From the cell containing the given text, extract its center point as [X, Y] coordinate. 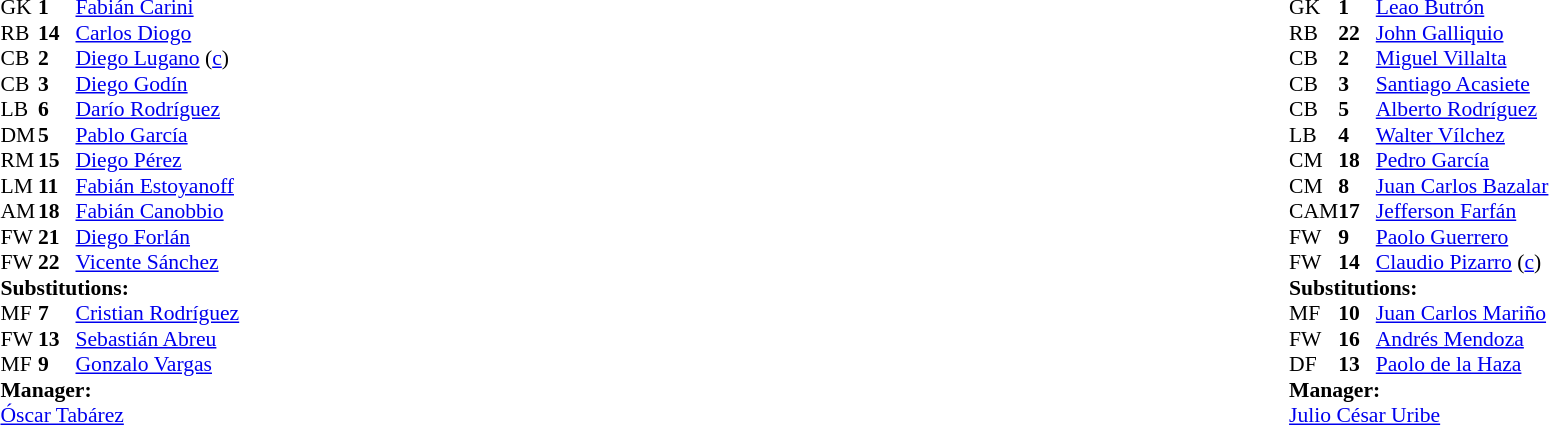
Diego Godín [158, 84]
Pedro García [1462, 161]
DF [1314, 365]
Cristian Rodríguez [158, 313]
8 [1357, 186]
17 [1357, 211]
15 [57, 161]
7 [57, 313]
Diego Forlán [158, 237]
Walter Vílchez [1462, 135]
4 [1357, 135]
Diego Lugano (c) [158, 59]
Fabián Estoyanoff [158, 186]
Sebastián Abreu [158, 339]
CAM [1314, 211]
Andrés Mendoza [1462, 339]
Juan Carlos Bazalar [1462, 186]
Santiago Acasiete [1462, 84]
Carlos Diogo [158, 33]
Claudio Pizarro (c) [1462, 263]
Alberto Rodríguez [1462, 109]
10 [1357, 313]
16 [1357, 339]
Darío Rodríguez [158, 109]
Fabián Canobbio [158, 211]
Miguel Villalta [1462, 59]
Paolo Guerrero [1462, 237]
11 [57, 186]
LM [19, 186]
DM [19, 135]
6 [57, 109]
Pablo García [158, 135]
Juan Carlos Mariño [1462, 313]
Paolo de la Haza [1462, 365]
Diego Pérez [158, 161]
Vicente Sánchez [158, 263]
John Galliquio [1462, 33]
Gonzalo Vargas [158, 365]
Jefferson Farfán [1462, 211]
21 [57, 237]
AM [19, 211]
RM [19, 161]
